For the text-containing cell, return its midpoint in [X, Y] coordinate format. 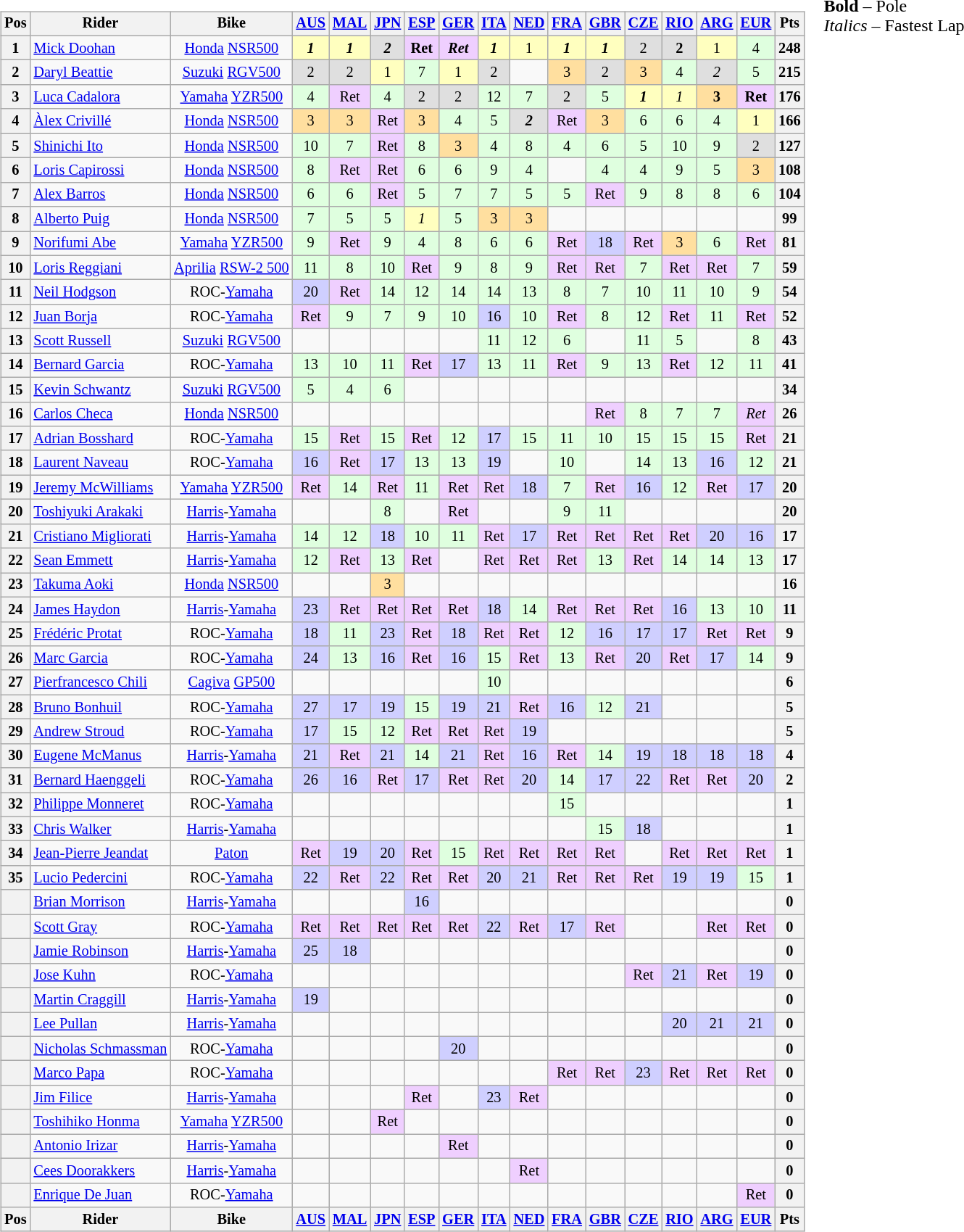
99 [789, 219]
Jean-Pierre Jeandat [100, 853]
Adrian Bosshard [100, 439]
Bruno Bonhuil [100, 707]
248 [789, 48]
Àlex Crivillé [100, 121]
30 [15, 756]
Jeremy McWilliams [100, 487]
31 [15, 780]
Loris Capirossi [100, 170]
Aprilia RSW-2 500 [231, 268]
28 [15, 707]
32 [15, 805]
43 [789, 341]
176 [789, 97]
Jim Filice [100, 1098]
Toshiyuki Arakaki [100, 512]
Bernard Haenggeli [100, 780]
Frédéric Protat [100, 634]
Sean Emmett [100, 561]
Daryl Beattie [100, 73]
35 [15, 878]
Carlos Checa [100, 414]
Scott Gray [100, 927]
Luca Cadalora [100, 97]
127 [789, 146]
Scott Russell [100, 341]
52 [789, 317]
Cees Doorakkers [100, 1170]
Brian Morrison [100, 902]
Juan Borja [100, 317]
33 [15, 829]
Takuma Aoki [100, 585]
59 [789, 268]
54 [789, 292]
Laurent Naveau [100, 463]
104 [789, 194]
Paton [231, 853]
Neil Hodgson [100, 292]
Toshihiko Honma [100, 1122]
Kevin Schwantz [100, 389]
Mick Doohan [100, 48]
James Haydon [100, 609]
Lucio Pedercini [100, 878]
81 [789, 244]
108 [789, 170]
Cagiva GP500 [231, 682]
Chris Walker [100, 829]
Lee Pullan [100, 1025]
Cristiano Migliorati [100, 536]
Marco Papa [100, 1073]
166 [789, 121]
Andrew Stroud [100, 732]
Norifumi Abe [100, 244]
Eugene McManus [100, 756]
Nicholas Schmassman [100, 1049]
Jamie Robinson [100, 951]
Jose Kuhn [100, 975]
Bernard Garcia [100, 365]
Pierfrancesco Chili [100, 682]
29 [15, 732]
Martin Craggill [100, 1000]
Enrique De Juan [100, 1195]
Shinichi Ito [100, 146]
Alex Barros [100, 194]
41 [789, 365]
215 [789, 73]
Loris Reggiani [100, 268]
Alberto Puig [100, 219]
Marc Garcia [100, 658]
Philippe Monneret [100, 805]
Antonio Irizar [100, 1146]
